Extract the [x, y] coordinate from the center of the cell holding the provided text.  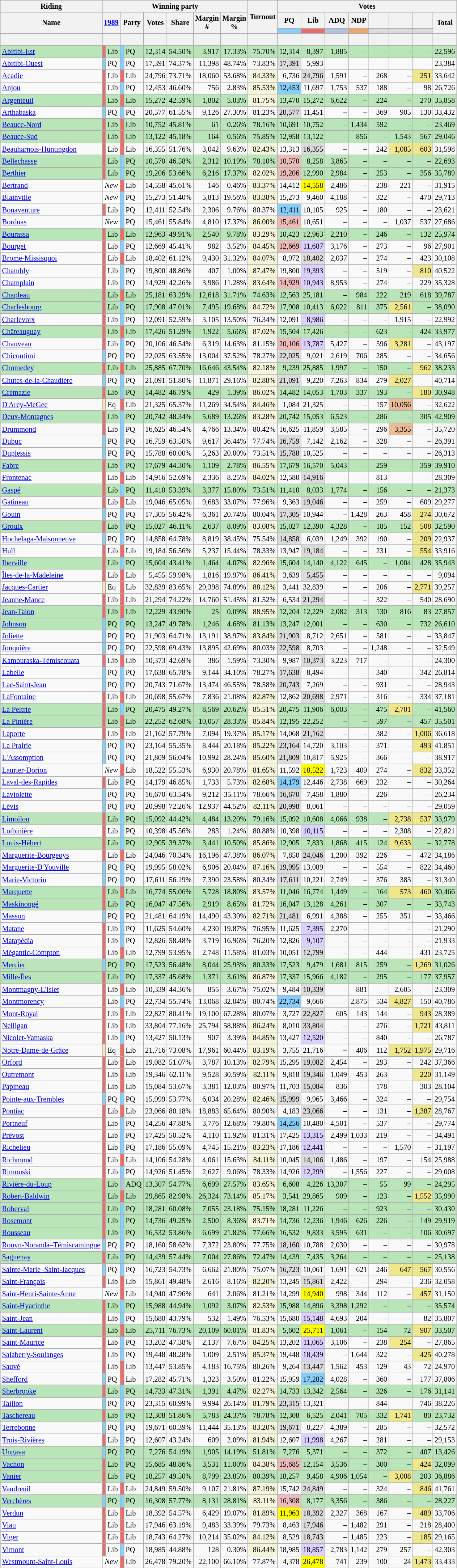
18,060 [207, 76]
2,162 [337, 441]
10.19% [234, 161]
41,851 [445, 746]
Rivière-du-Loup [51, 1184]
Beauce-Nord [51, 124]
9,965 [313, 1099]
2,082 [337, 612]
846 [423, 1489]
756 [207, 88]
10,221 [313, 880]
429 [207, 393]
375 [379, 307]
Saint-Hyacinthe [51, 1306]
3,917 [207, 51]
303 [423, 1087]
8,444 [207, 746]
9,212 [207, 794]
23.58% [234, 880]
460 [423, 892]
La Prairie [51, 746]
83.28% [263, 417]
54.19% [180, 1452]
86.07% [263, 855]
351 [401, 916]
46.55% [234, 685]
13.50% [234, 320]
9.76% [234, 210]
Name [51, 23]
45.56% [180, 831]
83.57% [263, 892]
Louis-Hébert [51, 843]
9,994 [207, 1403]
239 [359, 1562]
9,430 [207, 258]
1,482 [359, 1525]
Bonaventure [51, 210]
10,480 [313, 1123]
1,464 [207, 563]
52.69% [180, 478]
53.67% [180, 1087]
7,094 [207, 734]
3,719 [207, 941]
78.66% [263, 794]
Rousseau [51, 1233]
2,561 [401, 307]
49.27% [180, 709]
46.60% [180, 88]
605 [337, 1014]
2,783 [337, 1550]
2,627 [207, 1172]
3,986 [207, 283]
Verchères [51, 1501]
178 [379, 1087]
7,142 [313, 441]
35,858 [445, 100]
29,046 [445, 137]
6,906 [207, 867]
8,044 [207, 965]
231 [379, 551]
Îles-de-la-Madeleine [51, 575]
22,596 [445, 51]
Nicolet-Yamaska [51, 1038]
143 [359, 1014]
45.18% [180, 137]
30,264 [445, 782]
12.03% [234, 1087]
176 [423, 1391]
76.53% [263, 1318]
Anjou [51, 88]
50.52% [180, 1136]
8,986 [313, 320]
56.56% [180, 551]
630 [379, 624]
6,034 [207, 1099]
11,859 [313, 429]
60.00% [180, 453]
35,328 [445, 283]
NDP [359, 20]
6,216 [207, 173]
307 [379, 904]
10,056 [401, 405]
73.71% [180, 76]
3.39% [234, 1038]
1,816 [207, 575]
Drummond [51, 429]
1,084 [289, 405]
222 [379, 295]
43.30% [234, 916]
20.28% [234, 1099]
3,787 [207, 1062]
3,381 [207, 1087]
85.84% [263, 721]
35.11% [234, 794]
810 [423, 271]
38.45% [234, 539]
15,053 [313, 417]
35.13% [234, 1428]
3,008 [401, 1476]
58.62% [180, 1245]
236 [423, 1282]
27,865 [445, 1343]
81.75% [263, 100]
5,237 [207, 551]
12,446 [313, 782]
5,993 [313, 64]
63.29% [180, 295]
84.33% [263, 76]
382 [379, 734]
6,523 [337, 417]
3.07% [234, 1306]
65.37% [180, 405]
Sainte-Marie–Saint-Jacques [51, 1269]
23.18% [234, 1209]
66.10% [234, 1562]
855 [207, 989]
856 [359, 137]
1,915 [401, 320]
4,028 [337, 1379]
931 [379, 685]
75.15% [263, 1209]
63.55% [180, 356]
64.19% [180, 916]
2,619 [337, 356]
7,495 [207, 307]
14,068 [289, 734]
46.11% [180, 527]
1,246 [207, 624]
19.37% [234, 734]
Prévost [51, 1136]
Deux-Montagnes [51, 417]
64.27% [180, 1537]
63.54% [180, 794]
33,979 [445, 819]
5,689 [207, 417]
33,743 [445, 904]
12,204 [289, 612]
1989 [111, 23]
844 [379, 1403]
42.59% [180, 100]
2,637 [207, 527]
1,486 [337, 1160]
75.85% [263, 137]
77.16% [180, 1026]
84.72% [263, 307]
10,057 [207, 721]
7,395 [313, 929]
3,595 [337, 1233]
0.30% [234, 1550]
11,998 [313, 1440]
40,278 [445, 1355]
1,006 [423, 734]
85.53% [263, 88]
Lévis [51, 807]
39,910 [445, 466]
2,984 [337, 173]
72.47% [263, 1257]
232 [379, 782]
57.44% [180, 1257]
9,094 [445, 575]
2,486 [337, 186]
11,451 [313, 113]
332 [379, 1416]
87.47% [263, 271]
81.15% [263, 344]
54.73% [180, 1269]
51.40% [180, 198]
80.04% [263, 514]
156 [379, 490]
227 [379, 1172]
73.08% [180, 1050]
21,290 [445, 929]
251 [423, 76]
33,706 [445, 1513]
4,328 [337, 527]
Shefford [51, 1379]
923 [379, 1209]
14,490 [207, 916]
3.67% [234, 989]
6,534 [289, 600]
8.16% [234, 1282]
38.97% [234, 636]
73.14% [234, 1196]
20.62% [234, 709]
1,009 [207, 1355]
58.48% [180, 941]
76.95% [263, 929]
43 [401, 1367]
28,104 [445, 1087]
81.94% [263, 1440]
54.77% [180, 1184]
2,210 [337, 234]
6,429 [207, 1513]
50.13% [180, 1038]
11,687 [313, 246]
218 [423, 1525]
10,413 [313, 307]
48.28% [180, 1355]
13,245 [289, 1282]
43,811 [445, 1026]
Share [180, 23]
82.88% [263, 380]
Bourassa [51, 234]
88.12% [263, 587]
0.09% [234, 612]
4,501 [337, 1123]
23.80% [234, 1245]
621 [359, 1269]
44.42% [180, 819]
6,608 [289, 1184]
706 [359, 356]
13,895 [207, 648]
20.18% [234, 746]
32,058 [445, 1282]
9,617 [207, 441]
2.78% [234, 466]
80.26% [263, 1367]
717 [359, 660]
11,226 [313, 1209]
77.96% [263, 502]
51.29% [180, 331]
60.99% [180, 1403]
2,037 [337, 258]
12,195 [289, 721]
83.23% [263, 1148]
32,099 [445, 1464]
2.06% [234, 1294]
4,693 [337, 1318]
832 [423, 770]
31.32% [234, 258]
203 [423, 1476]
1,449 [337, 892]
8,177 [313, 1501]
85.22% [263, 746]
2,499 [337, 1136]
Jonquière [51, 648]
23,469 [445, 124]
7,372 [207, 1245]
20,109 [207, 1330]
11.92% [234, 1136]
7,833 [313, 843]
Marquette [51, 892]
273 [379, 246]
11.28% [234, 283]
Frontenac [51, 478]
982 [207, 246]
10,608 [313, 819]
30,556 [445, 1269]
35,720 [445, 429]
909 [337, 1196]
4,261 [337, 904]
8,258 [313, 161]
4.47% [234, 1391]
540 [423, 600]
0.26% [234, 124]
21.08% [234, 697]
86.02% [263, 393]
603 [423, 149]
8.09% [234, 527]
78.78% [263, 1416]
206 [379, 587]
13,426 [445, 1452]
1,723 [337, 770]
28,690 [445, 600]
16.96% [234, 941]
47.96% [180, 1294]
Lac-Saint-Jean [51, 685]
12,154 [313, 1464]
22,693 [445, 161]
157 [379, 405]
13.34% [234, 429]
12,236 [313, 1221]
80.74% [263, 1001]
3,355 [401, 429]
4,389 [337, 1428]
3,755 [289, 1050]
13,787 [313, 344]
Berthier [51, 173]
300 [379, 1464]
2,748 [207, 953]
7,836 [207, 697]
1,054 [359, 1476]
72.26% [180, 807]
54.60% [180, 929]
7,055 [207, 1209]
82.53% [263, 1306]
52.59% [180, 320]
26,726 [445, 88]
9,818 [289, 1074]
8,529 [289, 1537]
12,001 [313, 624]
10,214 [207, 1537]
75.54% [263, 539]
81.03% [263, 953]
81.22% [263, 1379]
77.75% [263, 1245]
1.59% [234, 660]
84.12% [263, 1537]
74.37% [180, 64]
Robert-Baldwin [51, 1196]
38,917 [445, 758]
8,819 [207, 539]
2,651 [337, 636]
19.56% [234, 198]
5,427 [337, 344]
25,138 [445, 1257]
Beauce-Sud [51, 137]
65.05% [180, 502]
Saint-Maurice [51, 1343]
9,683 [207, 502]
55.74% [180, 1001]
64.71% [180, 636]
Nelligan [51, 1026]
60.01% [234, 1330]
26,814 [445, 673]
6,039 [313, 539]
8,010 [289, 1026]
79.16% [263, 819]
4,110 [207, 1136]
30,672 [445, 514]
9,633 [401, 843]
5,728 [207, 892]
631 [359, 1233]
Outremont [51, 1074]
1,922 [207, 331]
85.86% [263, 843]
4,827 [401, 1001]
82.71% [263, 916]
30,948 [445, 393]
Bellechasse [51, 161]
86.55% [263, 466]
65.64% [234, 1111]
23,309 [445, 989]
31,915 [445, 186]
3,042 [207, 149]
Sherbrooke [51, 1391]
746 [423, 1403]
223 [379, 1537]
29,713 [445, 198]
44.52% [234, 807]
83.38% [263, 198]
82.43% [263, 149]
144 [379, 1014]
42,303 [445, 1550]
Charlesbourg [51, 307]
61.12% [180, 258]
Maskinongé [51, 904]
2,749 [337, 880]
295 [379, 977]
1,485 [359, 1537]
8.65% [234, 904]
6,991 [313, 916]
Abitibi-Ouest [51, 64]
3,865 [337, 161]
Notre-Dame-de-Grâce [51, 1050]
82.46% [263, 1099]
813 [379, 478]
1,391 [207, 1391]
87.02% [263, 331]
344 [359, 1294]
55.67% [180, 697]
13,342 [313, 1391]
25,794 [207, 1026]
423 [423, 258]
Orford [51, 1062]
1,142 [359, 1550]
Chicoutimi [51, 356]
56.19% [180, 880]
669 [359, 782]
Pontiac [51, 1111]
149 [423, 1221]
3,264 [337, 1257]
80.42% [263, 429]
7,390 [207, 880]
58.02% [180, 867]
55.35% [180, 746]
42,909 [445, 417]
18,883 [207, 1111]
53.39% [180, 490]
59.98% [180, 575]
2,422 [337, 1282]
Vimont [51, 1550]
1,946 [337, 1221]
8,131 [207, 1501]
4,267 [337, 1440]
1,681 [337, 965]
3.61% [234, 977]
7,850 [289, 855]
268 [379, 76]
152 [401, 527]
3,105 [207, 320]
131 [379, 1111]
55.53% [180, 770]
76.20% [263, 941]
998 [337, 1294]
4,188 [337, 198]
13,191 [207, 636]
369 [379, 113]
Masson [51, 916]
Champlain [51, 283]
70.34% [180, 855]
1,061 [337, 1330]
326 [379, 1391]
6,022 [337, 307]
28,400 [445, 1525]
29,398 [207, 587]
Groulx [51, 527]
36,618 [445, 734]
Richelieu [51, 1148]
Chomedey [51, 368]
82.27% [263, 1391]
962 [423, 368]
23,732 [445, 1416]
Labelle [51, 673]
6,525 [313, 1416]
12,580 [289, 478]
60.08% [180, 1209]
3,536 [337, 1464]
291 [379, 1525]
1,269 [423, 965]
22,992 [445, 320]
80.37% [263, 210]
270 [423, 100]
81.21% [263, 1294]
9,484 [289, 989]
6,662 [207, 1269]
11,444 [207, 1428]
34,186 [445, 855]
Saguenay [51, 1257]
881 [359, 989]
10,423 [289, 234]
25,974 [445, 234]
82.18% [263, 368]
741 [337, 1562]
27.57% [234, 1184]
626 [359, 1221]
822 [423, 867]
11,697 [313, 88]
61.55% [180, 113]
33,847 [445, 636]
80.41% [180, 1014]
8,033 [313, 490]
9,479 [313, 965]
26,313 [445, 453]
2,605 [401, 989]
2,616 [207, 1282]
7,269 [313, 685]
29,059 [445, 807]
2,041 [337, 1416]
9,239 [289, 368]
2,919 [207, 904]
39.37% [180, 843]
76.73% [180, 1330]
14,896 [313, 1306]
9.63% [234, 149]
1,109 [207, 466]
49.78% [180, 624]
80.07% [263, 1014]
22,100 [207, 1562]
30,978 [445, 1245]
4,388 [337, 916]
Matane [51, 929]
3,377 [207, 490]
Portneuf [51, 1123]
3.52% [234, 246]
15.80% [234, 490]
83.08% [263, 527]
85.37% [263, 1355]
37,366 [445, 1062]
3,541 [289, 1196]
7,004 [207, 1257]
32,778 [445, 843]
372 [379, 1452]
84.85% [263, 1038]
4,226 [313, 1184]
37,181 [445, 697]
328 [379, 441]
2.51% [234, 1355]
83.19% [263, 1050]
32,622 [445, 405]
81.52% [263, 600]
9,220 [313, 380]
61 [207, 124]
21,373 [445, 490]
81.72% [263, 904]
30,430 [445, 1209]
9,528 [207, 1074]
534 [379, 1001]
10,061 [313, 1269]
13.26% [234, 417]
La Pinière [51, 721]
Jeanne-Mance [51, 600]
82.20% [263, 1282]
21,933 [445, 941]
342 [423, 673]
Crémazie [51, 393]
47.88% [180, 1123]
Rimouski [51, 1172]
Duplessis [51, 453]
75.70% [263, 51]
293 [379, 1062]
1,868 [337, 843]
458 [401, 514]
9,021 [313, 356]
Montmorency [51, 1001]
14,140 [313, 563]
286 [379, 417]
Vachon [51, 1464]
82.02% [263, 173]
2,336 [207, 478]
16,646 [207, 368]
376 [379, 880]
73.30% [263, 660]
51.86% [180, 1416]
82.79% [263, 1062]
98 [423, 88]
40,786 [445, 1001]
Limoilou [51, 819]
Argenteuil [51, 100]
21.80% [234, 1269]
84.45% [263, 246]
80.34% [263, 880]
5,783 [207, 1416]
10,788 [313, 1245]
1.00% [234, 271]
2,971 [337, 697]
489 [423, 1513]
3,639 [289, 575]
4,122 [337, 563]
14.19% [234, 1452]
12,299 [313, 1172]
35,574 [445, 1306]
5,813 [207, 198]
53.95% [180, 953]
53.86% [180, 1233]
32,549 [445, 648]
15,959 [289, 1379]
8,703 [313, 648]
82.96% [263, 563]
13,470 [289, 100]
33.07% [234, 502]
Gaspé [51, 490]
29,754 [445, 1099]
44.94% [180, 1306]
24,970 [445, 1367]
88.95% [263, 612]
193 [379, 393]
Marguerite-D'Youville [51, 867]
9,144 [207, 673]
60.39% [180, 1428]
Lotbinière [51, 831]
9.78% [234, 234]
24.37% [234, 1416]
Vaudreuil [51, 1489]
415 [359, 843]
15.44% [234, 551]
24,295 [445, 1184]
283 [207, 831]
11,963 [289, 1513]
35,789 [445, 173]
10,691 [289, 124]
34,656 [445, 356]
3,281 [401, 344]
15,504 [289, 331]
Jacques-Cartier [51, 587]
221 [401, 186]
1,434 [359, 124]
9,363 [289, 502]
La Peltrie [51, 709]
Matapédia [51, 941]
58.88% [234, 1026]
19.68% [234, 307]
1,556 [359, 1172]
Johnson [51, 624]
Châteauguay [51, 331]
4,906 [337, 1476]
7.67% [234, 1343]
38,090 [445, 307]
1,249 [337, 539]
84.25% [263, 1343]
Brome-Missisquoi [51, 258]
99 [401, 1184]
4,378 [289, 1562]
19.97% [234, 575]
57.77% [180, 1501]
Turnout [263, 17]
28.33% [234, 721]
1,562 [337, 1367]
9,460 [313, 198]
83.64% [263, 283]
83 [423, 612]
43.24% [180, 1440]
81.31% [263, 1136]
35,807 [445, 1318]
11,703 [289, 1087]
Viau [51, 1525]
35,943 [445, 563]
10,651 [313, 222]
Mille-Îles [51, 977]
46.79% [180, 393]
Borduas [51, 222]
33,642 [445, 76]
123 [379, 1196]
53.68% [234, 76]
15,295 [289, 1062]
83.29% [263, 234]
4,061 [207, 1160]
1,387 [423, 1111]
11,046 [289, 892]
Mercier [51, 965]
Arthabaska [51, 113]
36,886 [445, 1476]
31,150 [445, 1294]
2,540 [207, 234]
12,520 [313, 1038]
78.10% [263, 161]
1,371 [207, 977]
13,313 [289, 149]
257 [401, 1550]
6,622 [337, 100]
80.97% [263, 1087]
1,802 [207, 100]
1,721 [423, 1026]
128 [207, 1550]
45.81% [180, 124]
85.60% [263, 758]
925 [337, 210]
Abitibi-Est [51, 51]
80 [423, 1416]
532 [207, 1318]
21.81% [234, 1489]
1,004 [401, 563]
28,389 [445, 1014]
28,767 [445, 1111]
124 [379, 843]
360 [379, 1379]
294 [379, 1282]
1,037 [401, 222]
472 [423, 855]
96 [423, 246]
840 [379, 1038]
59.50% [180, 1489]
470 [423, 198]
428 [423, 563]
33,507 [445, 1330]
Laporte [51, 734]
48.34% [180, 417]
78.16% [263, 124]
15,148 [313, 1318]
Laval-des-Rapides [51, 782]
84.07% [263, 258]
4,810 [207, 222]
366 [379, 758]
31,149 [445, 1074]
3,106 [337, 1343]
81.13% [263, 624]
10,105 [313, 210]
2,030 [337, 1245]
18,439 [313, 1355]
Bourget [51, 246]
11,269 [207, 405]
63.19% [180, 1525]
3,727 [289, 1014]
Pointe-aux-Trembles [51, 1099]
30,697 [445, 1233]
1,905 [207, 1452]
19.07% [234, 1513]
1,570 [401, 1148]
5,371 [313, 1452]
84.11% [263, 1160]
444 [379, 953]
4,484 [207, 819]
L'Assomption [51, 758]
836 [337, 1087]
Salaberry-Soulanges [51, 1355]
13,128 [313, 904]
13,004 [207, 356]
80.03% [263, 648]
10,817 [313, 758]
45.41% [180, 246]
475 [379, 709]
53.66% [180, 173]
13.20% [234, 819]
18.80% [234, 892]
47.31% [180, 1391]
834 [359, 380]
30,466 [445, 892]
3,776 [207, 1123]
10,115 [313, 831]
Joliette [51, 636]
11,906 [313, 709]
29,919 [445, 1221]
10,051 [289, 953]
45.71% [180, 1379]
2,500 [207, 1221]
54.50% [180, 51]
9,126 [207, 113]
645 [359, 563]
11,065 [313, 1343]
3,176 [337, 246]
8.36% [234, 1221]
7,435 [313, 1257]
29,008 [445, 1172]
19,100 [207, 1014]
1.49% [234, 1318]
0.46% [234, 186]
84.02% [263, 478]
9,483 [207, 1525]
508 [423, 527]
33,466 [445, 916]
LaFontaine [51, 697]
15.21% [234, 1148]
82.68% [263, 782]
34.10% [234, 673]
55 [379, 1184]
8,953 [337, 283]
2,327 [337, 1513]
11,398 [207, 64]
2,701 [401, 709]
14,412 [289, 186]
14,760 [207, 600]
39,257 [445, 587]
Party [132, 23]
Fabre [51, 466]
49.91% [180, 234]
316 [379, 697]
77.66% [263, 1233]
86.00% [263, 222]
1,997 [337, 368]
83.71% [263, 1221]
69.43% [180, 648]
592 [379, 124]
Beauharnois-Huntingdon [51, 149]
20.74% [234, 514]
938 [359, 819]
1.24% [234, 831]
51.07% [180, 1062]
12,937 [207, 807]
8,569 [207, 709]
11,871 [207, 380]
493 [423, 746]
12,618 [207, 295]
11,592 [289, 770]
13,068 [207, 1001]
14.63% [234, 344]
334 [423, 697]
581 [379, 636]
10,525 [313, 453]
31.71% [234, 295]
3,585 [337, 429]
12,990 [313, 173]
28,227 [445, 1501]
340 [379, 673]
71.67% [180, 685]
45.68% [180, 977]
10,943 [313, 283]
79.20% [180, 1562]
Gouin [51, 514]
2,771 [423, 587]
40,714 [445, 380]
29,716 [445, 1050]
209 [423, 539]
25.93% [234, 965]
32,590 [445, 527]
9.06% [234, 1172]
Marie-Victorin [51, 880]
Marguerite-Bourgeoys [51, 855]
Dubuc [51, 441]
79.73% [263, 1525]
197 [379, 1160]
Papineau [51, 1087]
43.79% [180, 1318]
25,988 [445, 1160]
2,564 [337, 1391]
Rosemont [51, 1221]
76.34% [263, 320]
49.50% [180, 1476]
359 [423, 466]
337 [359, 393]
87.16% [263, 867]
80.18% [180, 1111]
618 [423, 295]
83.37% [263, 186]
6,930 [207, 770]
78.58% [263, 685]
425 [423, 1355]
63.50% [180, 441]
Mont-Royal [51, 1014]
8,494 [313, 673]
4.07% [234, 563]
39,787 [445, 295]
5.73% [234, 782]
27,857 [445, 612]
2,875 [359, 1001]
Margin# [207, 23]
77.87% [263, 1562]
1,885 [337, 51]
87.19% [263, 1489]
2,270 [337, 929]
1,200 [337, 855]
23,725 [445, 953]
1,753 [337, 88]
371 [379, 746]
Taillon [51, 1403]
74.22% [180, 600]
1,644 [359, 1355]
38,226 [445, 1403]
33,433 [445, 1562]
31,026 [445, 965]
86.87% [263, 977]
17.33% [234, 51]
Vanier [51, 1476]
49.48% [180, 1282]
1,428 [359, 514]
82.98% [180, 1196]
29,774 [445, 1123]
64.78% [180, 539]
26,324 [207, 1196]
1,733 [207, 782]
82.87% [263, 697]
31,197 [445, 1148]
27,901 [445, 246]
23,621 [445, 210]
7,458 [313, 794]
596 [379, 344]
4,182 [337, 977]
0.56% [234, 137]
81.89% [263, 1513]
383 [401, 880]
224 [379, 100]
1,591 [337, 76]
Ungava [51, 1452]
86.44% [263, 1550]
21.82% [234, 1233]
28.24% [234, 758]
3,398 [337, 1306]
86.41% [263, 575]
67.70% [180, 368]
190 [379, 539]
Hochelaga-Maisonneuve [51, 539]
2.09% [234, 1440]
2,454 [337, 1062]
281 [379, 1440]
46.85% [180, 782]
32,572 [445, 1428]
28.81% [234, 1501]
12,563 [289, 295]
43.41% [180, 563]
276 [379, 1026]
4,230 [207, 929]
54.57% [180, 1513]
77.74% [263, 441]
10,992 [207, 758]
6,361 [207, 514]
32.04% [234, 1001]
641 [207, 1294]
84.46% [263, 405]
368 [359, 1513]
47.56% [180, 904]
1,033 [359, 1136]
1.39% [234, 393]
Verdun [51, 1513]
80.39% [263, 1476]
3,103 [337, 746]
8,397 [313, 51]
6,003 [337, 709]
8.25% [234, 478]
47.01% [180, 307]
79.80% [263, 1123]
623 [379, 331]
1,292 [359, 1306]
55.09% [180, 1148]
12,441 [313, 1148]
35,990 [445, 1196]
Blainville [51, 198]
51.81% [263, 1452]
8,972 [289, 258]
Rouyn-Noranda–Témiscamingue [51, 1245]
74.89% [234, 587]
296 [379, 429]
13,315 [313, 1136]
37,806 [445, 1379]
1,774 [337, 490]
62.68% [180, 721]
Charlevoix [51, 320]
84.38% [263, 1464]
Saint-Laurent [51, 1330]
26,234 [445, 794]
41,560 [445, 709]
4,745 [207, 1148]
519 [379, 271]
6,736 [289, 76]
Hull [51, 551]
18,857 [313, 1550]
8,712 [313, 636]
67.28% [234, 1014]
Sauvé [51, 1367]
Jean-Talon [51, 612]
D'Arcy-McGee [51, 405]
82 [423, 1318]
29,277 [445, 502]
12,862 [289, 697]
83.84% [263, 636]
1,880 [337, 794]
Laviolette [51, 794]
204 [359, 1318]
34,460 [445, 867]
22,937 [445, 539]
81.65% [263, 770]
46.58% [180, 161]
Gatineau [51, 502]
17,961 [207, 1050]
1,473 [423, 1562]
Acadie [51, 76]
45.61% [180, 186]
Taschereau [51, 1416]
2,306 [207, 210]
55.06% [180, 892]
1,085 [401, 149]
30,108 [445, 258]
1,552 [423, 1196]
Viger [51, 1537]
12,390 [313, 527]
356 [423, 173]
40,522 [445, 271]
Kamouraska-Témiscouata [51, 660]
Montmagny-L'Islet [51, 989]
44.30% [180, 466]
Winning party [175, 6]
12.68% [234, 1123]
51.80% [180, 380]
51.76% [180, 149]
56.42% [180, 514]
83.11% [263, 1501]
Bertrand [51, 186]
34.54% [234, 405]
253 [379, 173]
816 [401, 612]
43,197 [445, 344]
25 [207, 612]
406 [359, 1050]
905 [401, 113]
80.33% [263, 965]
7,263 [337, 380]
8,061 [313, 807]
220 [423, 1074]
1,752 [401, 1050]
9,987 [289, 660]
37.52% [234, 356]
33,916 [445, 551]
37,957 [445, 977]
229 [423, 283]
14,720 [313, 746]
167 [379, 1513]
34,491 [445, 1136]
56.48% [180, 965]
19,393 [313, 271]
Laurier-Dorion [51, 770]
10.50% [234, 843]
26.14% [234, 1403]
33,432 [445, 113]
65.78% [180, 673]
19.87% [234, 929]
13,089 [313, 867]
20.00% [234, 453]
2,312 [207, 161]
597 [379, 721]
5,602 [289, 1330]
49.25% [180, 1221]
81.83% [263, 1330]
1,741 [401, 1416]
57.79% [180, 734]
8,799 [207, 1476]
Mégantic-Compton [51, 953]
11.00% [234, 1464]
44.88% [180, 1550]
31,598 [445, 149]
35.02% [234, 1537]
132 [423, 234]
81.79% [263, 1403]
28,309 [445, 478]
2,308 [401, 831]
4,766 [207, 429]
33,977 [445, 331]
5,925 [337, 758]
10.13% [234, 1062]
9,833 [313, 1233]
14,053 [313, 393]
254 [401, 1343]
8,227 [313, 1428]
Riding [51, 6]
188 [379, 88]
1,092 [207, 1306]
1,691 [337, 1269]
31,340 [445, 880]
42.26% [180, 283]
1,049 [337, 1074]
38,233 [445, 368]
54.28% [180, 1160]
943 [423, 1014]
Richmond [51, 1160]
5.03% [234, 100]
9,264 [289, 1367]
35,501 [445, 721]
Margin% [234, 23]
14,299 [289, 1294]
Saint-Jean [51, 1318]
16.75% [234, 1367]
27.86% [234, 1257]
3,466 [337, 1099]
146 [207, 186]
1,543 [401, 137]
1,703 [337, 393]
Chauveau [51, 344]
15.63% [234, 1160]
36.44% [234, 441]
75.07% [263, 1269]
41,761 [445, 1489]
5,043 [337, 466]
13,474 [207, 685]
2.83% [234, 88]
23.85% [234, 1476]
5,263 [207, 453]
313 [359, 612]
16,196 [207, 855]
Total [445, 23]
5.66% [234, 331]
Terrebonne [51, 1428]
Trois-Rivières [51, 1440]
22,821 [445, 831]
2,027 [401, 380]
85.51% [263, 709]
52.54% [180, 210]
13,321 [313, 1403]
53.77% [180, 1099]
44.36% [180, 989]
29.16% [234, 380]
43.54% [234, 368]
26,391 [445, 441]
30.59% [234, 1074]
13,947 [289, 551]
4.68% [234, 624]
Chambly [51, 271]
26,610 [445, 624]
43.90% [180, 612]
705 [359, 1416]
Iberville [51, 563]
31,141 [445, 1391]
Chapleau [51, 295]
3,356 [337, 1501]
305 [423, 417]
9,458 [313, 1476]
6,319 [207, 344]
23,384 [445, 64]
811 [359, 307]
Saint-François [51, 1282]
15,742 [289, 1489]
27.30% [234, 113]
100 [379, 1562]
4,066 [337, 819]
Chutes-de-la-Chaudière [51, 380]
56.04% [180, 758]
431 [423, 953]
33.39% [234, 1525]
20.04% [234, 867]
815 [359, 965]
1,248 [379, 648]
984 [359, 295]
9,666 [313, 1001]
1,975 [423, 1050]
24,300 [445, 660]
62.11% [180, 1074]
74.63% [263, 295]
106 [423, 1233]
60.44% [234, 1050]
48.74% [234, 64]
28,943 [445, 685]
2,137 [207, 1343]
75.02% [263, 989]
29,165 [445, 1537]
73.83% [263, 64]
3,531 [207, 1464]
26,787 [445, 1038]
3.50% [234, 1379]
81.23% [263, 113]
11.58% [234, 953]
1,323 [207, 1379]
8,463 [289, 1525]
16,570 [313, 466]
10,045 [289, 1160]
83.20% [263, 1428]
12,958 [289, 137]
129 [379, 1367]
647 [401, 1269]
27,686 [445, 222]
Westmount-Saint-Louis [51, 1562]
573 [401, 892]
55.84% [180, 222]
15,966 [313, 977]
29,153 [445, 1440]
732 [423, 624]
24 [401, 1562]
Roberval [51, 1209]
3,223 [337, 660]
409 [359, 770]
20.78% [234, 770]
53.85% [180, 1367]
Saint-Henri-Sainte-Anne [51, 1294]
10,944 [313, 514]
86.24% [263, 1026]
255 [379, 916]
80.88% [263, 831]
33,352 [445, 770]
80.90% [263, 1111]
